Capture the cell that displays the provided text and extract its (x, y) central coordinate. 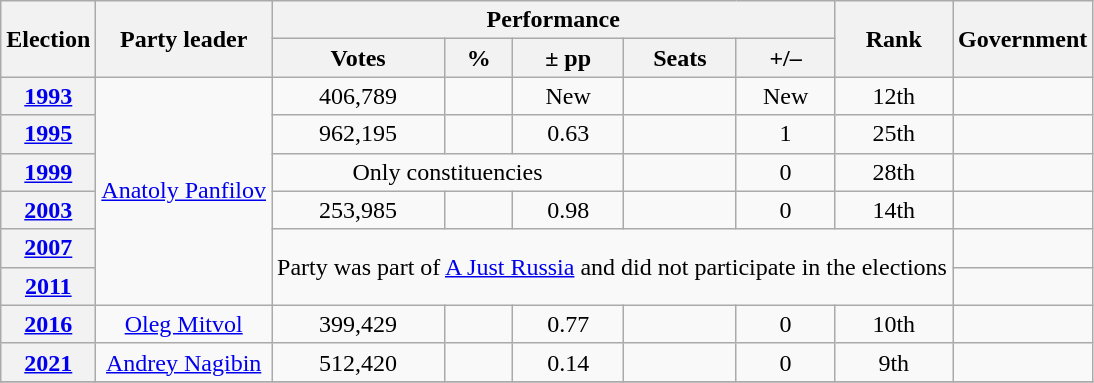
512,420 (358, 362)
1995 (48, 134)
253,985 (358, 210)
12th (894, 96)
+/– (786, 58)
0.77 (568, 324)
Andrey Nagibin (184, 362)
14th (894, 210)
2011 (48, 286)
2003 (48, 210)
Rank (894, 39)
2007 (48, 248)
406,789 (358, 96)
Only constituencies (448, 172)
Performance (554, 20)
± pp (568, 58)
25th (894, 134)
0.14 (568, 362)
9th (894, 362)
0.63 (568, 134)
Government (1022, 39)
Seats (680, 58)
Party leader (184, 39)
399,429 (358, 324)
% (479, 58)
10th (894, 324)
2016 (48, 324)
2021 (48, 362)
Oleg Mitvol (184, 324)
1999 (48, 172)
1 (786, 134)
Election (48, 39)
28th (894, 172)
962,195 (358, 134)
Party was part of A Just Russia and did not participate in the elections (612, 267)
Votes (358, 58)
1993 (48, 96)
Anatoly Panfilov (184, 191)
0.98 (568, 210)
